Locate the cell with the specified text and output its [X, Y] center coordinate. 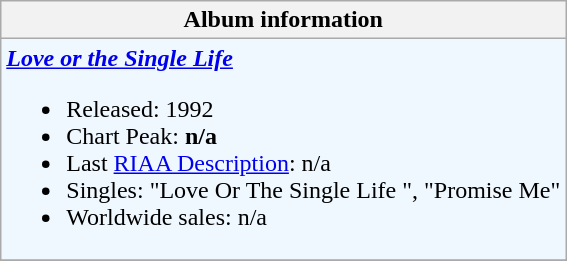
Album information [284, 20]
Love or the Single Life Released: 1992Chart Peak: n/aLast RIAA Description: n/aSingles: "Love Or The Single Life ", "Promise Me"Worldwide sales: n/a [284, 150]
